Identify which cell holds the provided text, then report its (x, y) central coordinate. 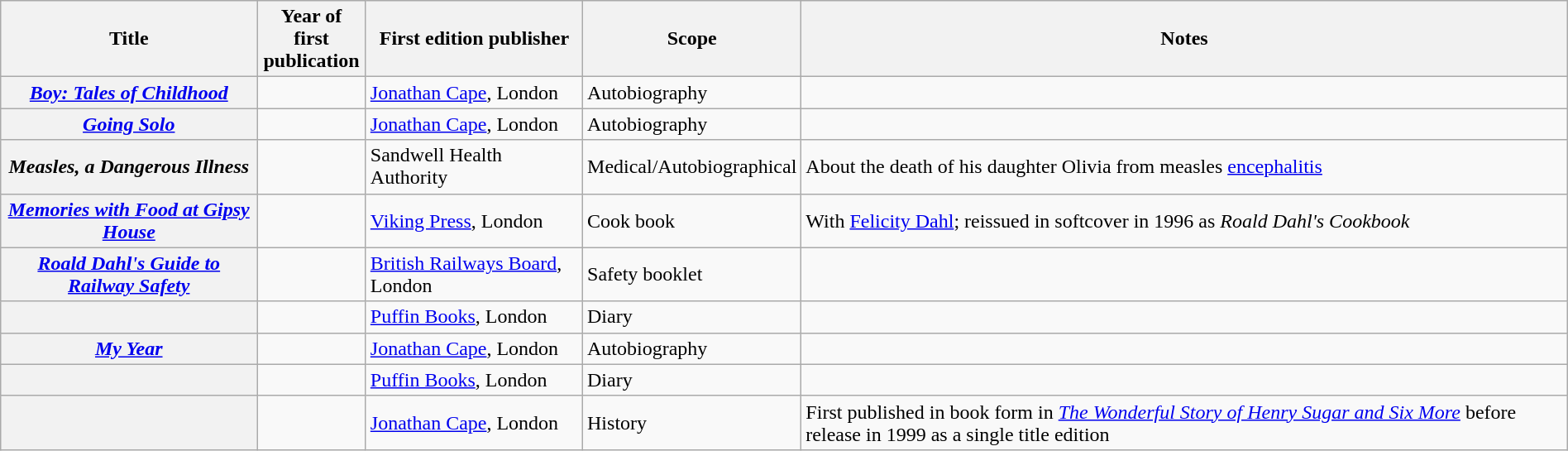
About the death of his daughter Olivia from measles encephalitis (1184, 167)
Roald Dahl's Guide to Railway Safety (129, 275)
Medical/Autobiographical (692, 167)
Viking Press, London (474, 220)
Sandwell Health Authority (474, 167)
Safety booklet (692, 275)
British Railways Board, London (474, 275)
Title (129, 39)
Cook book (692, 220)
Going Solo (129, 124)
Notes (1184, 39)
With Felicity Dahl; reissued in softcover in 1996 as Roald Dahl's Cookbook (1184, 220)
My Year (129, 348)
Memories with Food at Gipsy House (129, 220)
Boy: Tales of Childhood (129, 93)
First edition publisher (474, 39)
Year of firstpublication (311, 39)
History (692, 422)
Scope (692, 39)
Measles, a Dangerous Illness (129, 167)
First published in book form in The Wonderful Story of Henry Sugar and Six More before release in 1999 as a single title edition (1184, 422)
